Locate the cell with the specified text and output its [x, y] center coordinate. 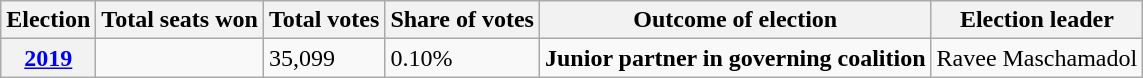
0.10% [462, 58]
Election leader [1037, 20]
Total votes [324, 20]
Total seats won [180, 20]
35,099 [324, 58]
Ravee Maschamadol [1037, 58]
Election [48, 20]
2019 [48, 58]
Outcome of election [735, 20]
Share of votes [462, 20]
Junior partner in governing coalition [735, 58]
